Identify which cell holds the provided text, then report its [x, y] central coordinate. 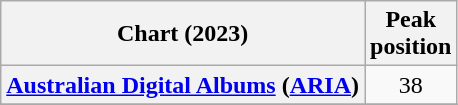
Peakposition [411, 34]
Australian Digital Albums (ARIA) [183, 85]
Chart (2023) [183, 34]
38 [411, 85]
